Provide the [X, Y] coordinate of the cell's center where the given text is located.  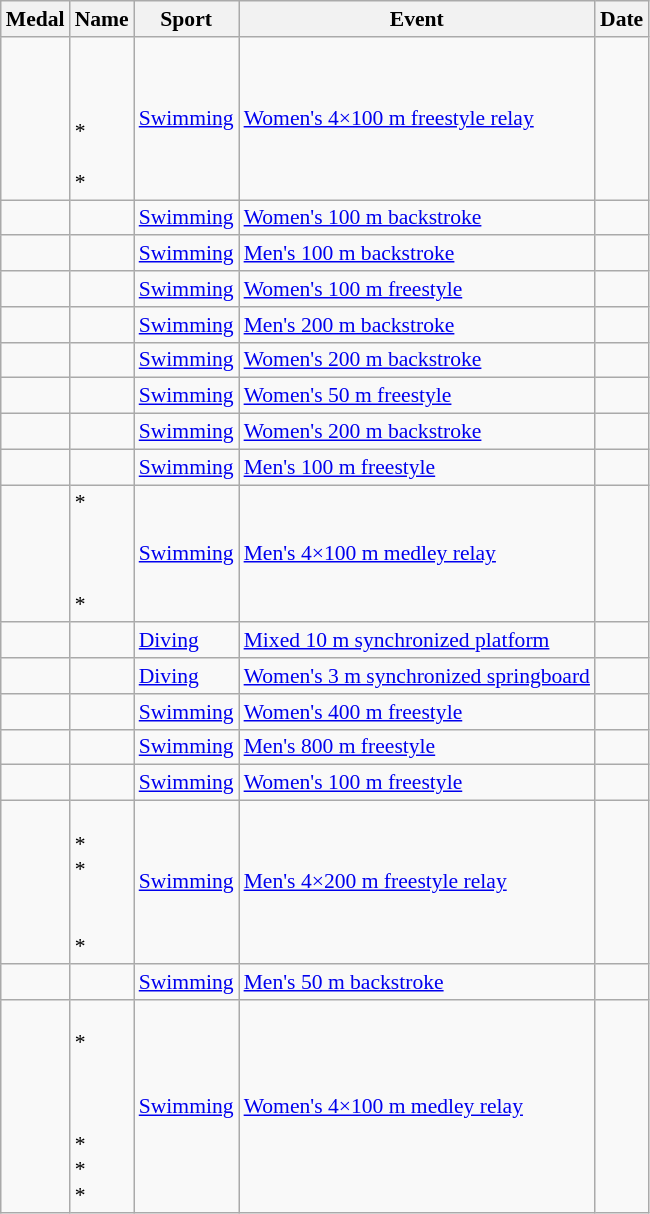
Women's 4×100 m medley relay [417, 1106]
Medal [36, 19]
Women's 50 m freestyle [417, 396]
Women's 100 m backstroke [417, 218]
Women's 3 m synchronized springboard [417, 676]
**** [102, 1106]
Women's 400 m freestyle [417, 712]
Women's 4×100 m freestyle relay [417, 118]
Name [102, 19]
Men's 4×200 m freestyle relay [417, 882]
Men's 800 m freestyle [417, 747]
Men's 100 m backstroke [417, 254]
Men's 200 m backstroke [417, 325]
Event [417, 19]
Men's 4×100 m medley relay [417, 554]
Men's 50 m backstroke [417, 982]
*** [102, 882]
Mixed 10 m synchronized platform [417, 641]
Date [622, 19]
Men's 100 m freestyle [417, 467]
Sport [186, 19]
